Capture the cell that displays the provided text and extract its [x, y] central coordinate. 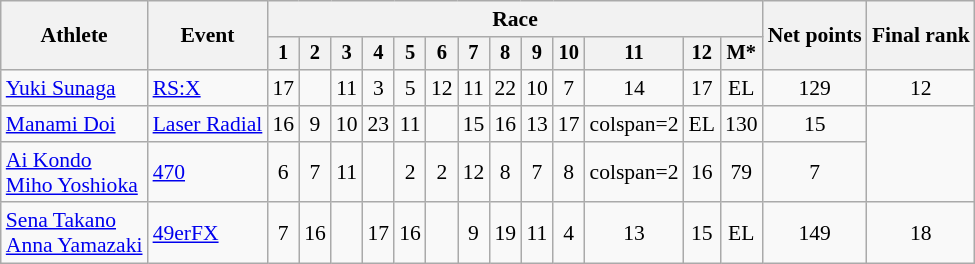
Yuki Sunaga [74, 88]
Sena TakanoAnna Yamazaki [74, 234]
49erFX [208, 234]
22 [505, 88]
79 [742, 172]
470 [208, 172]
M* [742, 54]
14 [634, 88]
Race [514, 19]
129 [815, 88]
RS:X [208, 88]
1 [283, 54]
Laser Radial [208, 124]
149 [815, 234]
130 [742, 124]
Event [208, 36]
Ai KondoMiho Yoshioka [74, 172]
Final rank [921, 36]
23 [379, 124]
Net points [815, 36]
Athlete [74, 36]
19 [505, 234]
Manami Doi [74, 124]
18 [921, 234]
